From the cell containing the given text, extract its center point as [x, y] coordinate. 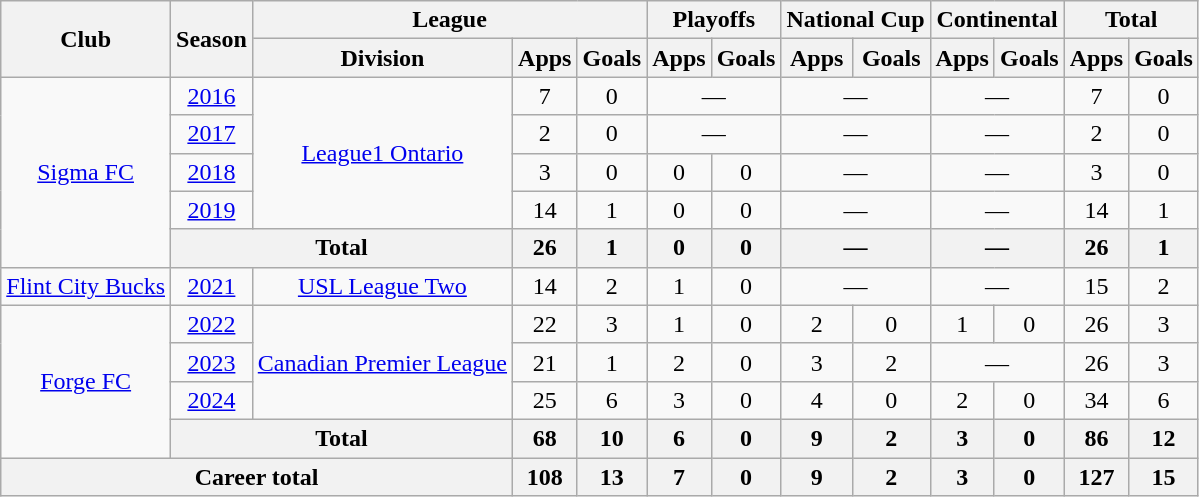
Season [212, 39]
127 [1096, 477]
10 [612, 438]
2024 [212, 400]
2023 [212, 362]
12 [1164, 438]
108 [545, 477]
68 [545, 438]
League [449, 20]
2021 [212, 286]
Continental [997, 20]
Forge FC [86, 381]
Sigma FC [86, 172]
National Cup [856, 20]
86 [1096, 438]
2016 [212, 96]
4 [817, 400]
Playoffs [714, 20]
25 [545, 400]
2022 [212, 324]
Division [382, 58]
34 [1096, 400]
2017 [212, 134]
Canadian Premier League [382, 362]
2018 [212, 172]
USL League Two [382, 286]
13 [612, 477]
League1 Ontario [382, 153]
Career total [257, 477]
Flint City Bucks [86, 286]
21 [545, 362]
22 [545, 324]
2019 [212, 210]
Club [86, 39]
